Pinpoint the cell where the given text exists, returning its [x, y] midpoint coordinate. 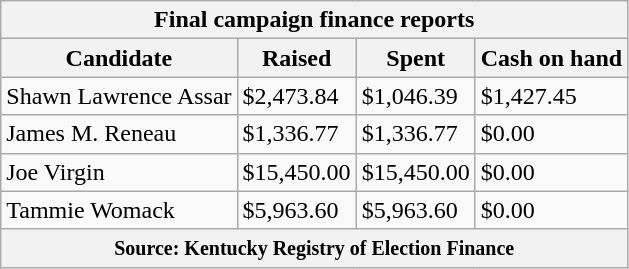
Spent [416, 58]
Candidate [119, 58]
$1,427.45 [551, 96]
Shawn Lawrence Assar [119, 96]
James M. Reneau [119, 134]
Tammie Womack [119, 210]
Raised [296, 58]
$1,046.39 [416, 96]
Final campaign finance reports [314, 20]
Joe Virgin [119, 172]
Cash on hand [551, 58]
Source: Kentucky Registry of Election Finance [314, 248]
$2,473.84 [296, 96]
